Search for the cell housing the specified text and yield its (x, y) center coordinate. 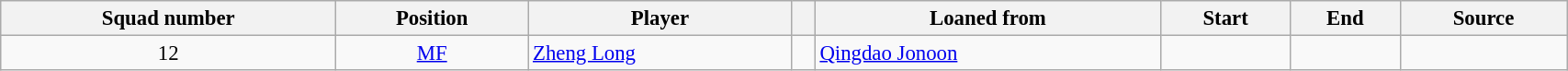
Player (660, 18)
Squad number (169, 18)
12 (169, 53)
Loaned from (988, 18)
Qingdao Jonoon (988, 53)
End (1345, 18)
Start (1225, 18)
Zheng Long (660, 53)
Position (432, 18)
MF (432, 53)
Source (1483, 18)
